Output the [X, Y] coordinate of the center of the cell containing the given text.  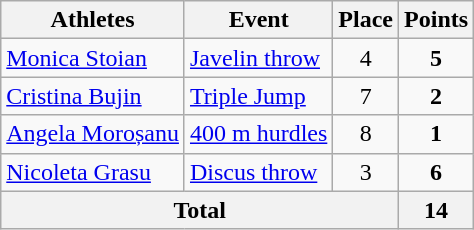
7 [366, 96]
2 [436, 96]
Total [200, 210]
Angela Moroșanu [93, 134]
Javelin throw [258, 58]
Monica Stoian [93, 58]
Triple Jump [258, 96]
5 [436, 58]
Cristina Bujin [93, 96]
4 [366, 58]
Place [366, 20]
Nicoleta Grasu [93, 172]
8 [366, 134]
Discus throw [258, 172]
1 [436, 134]
Athletes [93, 20]
Points [436, 20]
14 [436, 210]
Event [258, 20]
3 [366, 172]
6 [436, 172]
400 m hurdles [258, 134]
